Provide the (X, Y) coordinate of the cell's center where the given text is located.  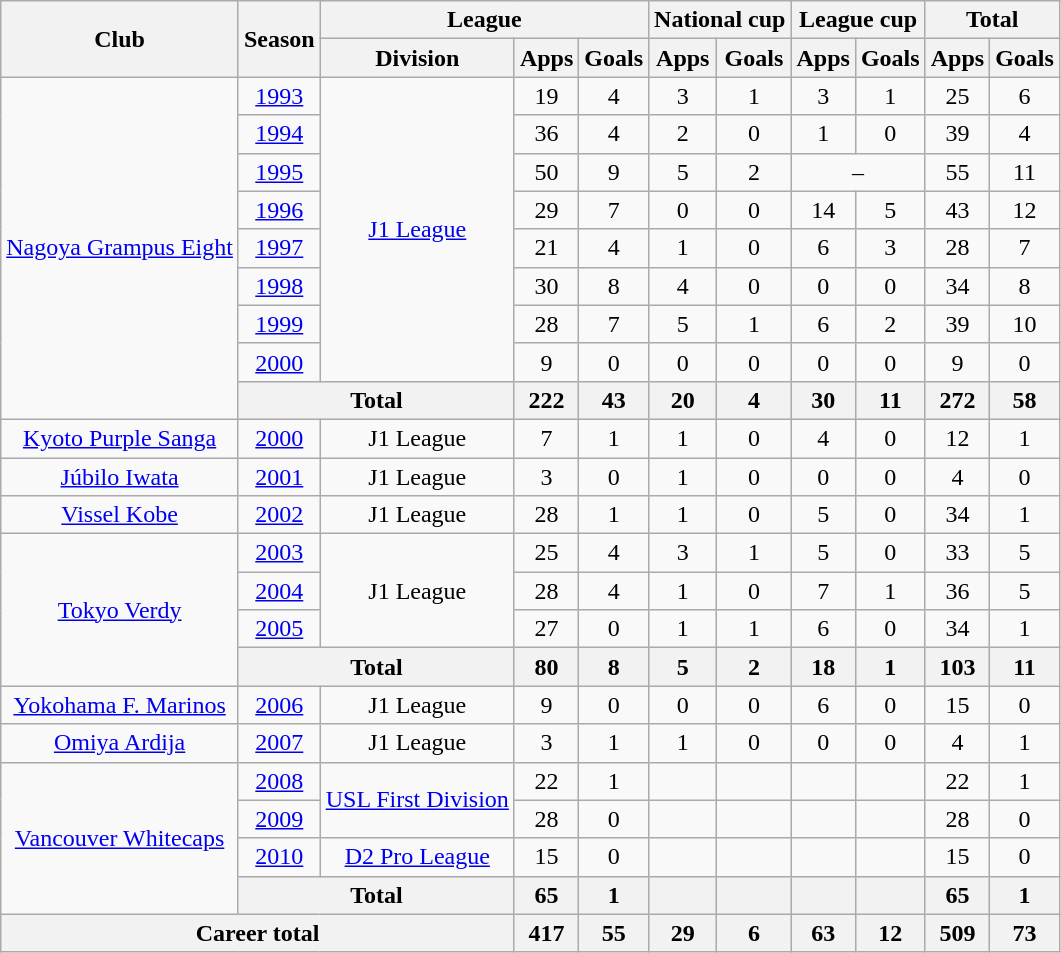
Division (417, 58)
Júbilo Iwata (120, 477)
Nagoya Grampus Eight (120, 248)
20 (683, 400)
19 (546, 96)
Vissel Kobe (120, 515)
2003 (279, 553)
10 (1025, 324)
73 (1025, 933)
2009 (279, 819)
27 (546, 629)
Career total (258, 933)
2010 (279, 857)
League (484, 20)
– (858, 172)
80 (546, 667)
103 (957, 667)
33 (957, 553)
2008 (279, 781)
Club (120, 39)
58 (1025, 400)
2006 (279, 705)
509 (957, 933)
2005 (279, 629)
1997 (279, 248)
18 (823, 667)
Vancouver Whitecaps (120, 838)
2001 (279, 477)
1996 (279, 210)
222 (546, 400)
14 (823, 210)
League cup (858, 20)
2002 (279, 515)
1999 (279, 324)
417 (546, 933)
1994 (279, 134)
Kyoto Purple Sanga (120, 438)
1998 (279, 286)
2004 (279, 591)
1995 (279, 172)
Yokohama F. Marinos (120, 705)
63 (823, 933)
Omiya Ardija (120, 743)
National cup (720, 20)
272 (957, 400)
Season (279, 39)
2007 (279, 743)
USL First Division (417, 800)
1993 (279, 96)
D2 Pro League (417, 857)
21 (546, 248)
50 (546, 172)
Tokyo Verdy (120, 610)
